Return [x, y] of the center of cell containing provided text 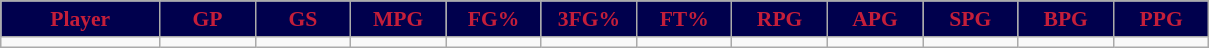
GS [302, 19]
GP [208, 19]
SPG [970, 19]
RPG [780, 19]
FG% [494, 19]
MPG [398, 19]
PPG [1161, 19]
BPG [1066, 19]
Player [80, 19]
3FG% [588, 19]
FT% [684, 19]
APG [874, 19]
